Pinpoint the cell where the given text exists, returning its [X, Y] midpoint coordinate. 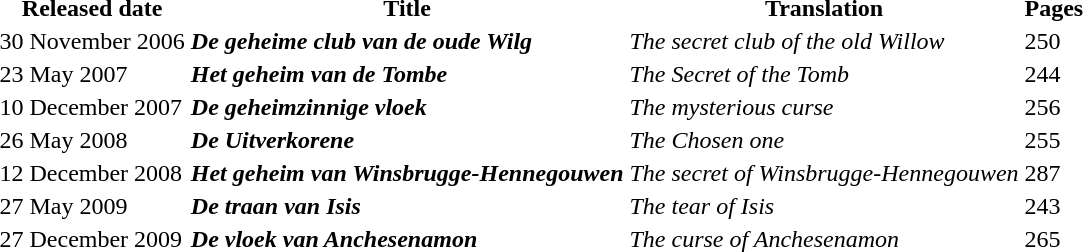
The Secret of the Tomb [824, 74]
De geheimzinnige vloek [407, 107]
De traan van Isis [407, 206]
The secret club of the old Willow [824, 41]
The mysterious curse [824, 107]
De geheime club van de oude Wilg [407, 41]
The secret of Winsbrugge-Hennegouwen [824, 173]
The Chosen one [824, 140]
Het geheim van Winsbrugge-Hennegouwen [407, 173]
The tear of Isis [824, 206]
Het geheim van de Tombe [407, 74]
De Uitverkorene [407, 140]
